For the text-containing cell, return its midpoint in [x, y] coordinate format. 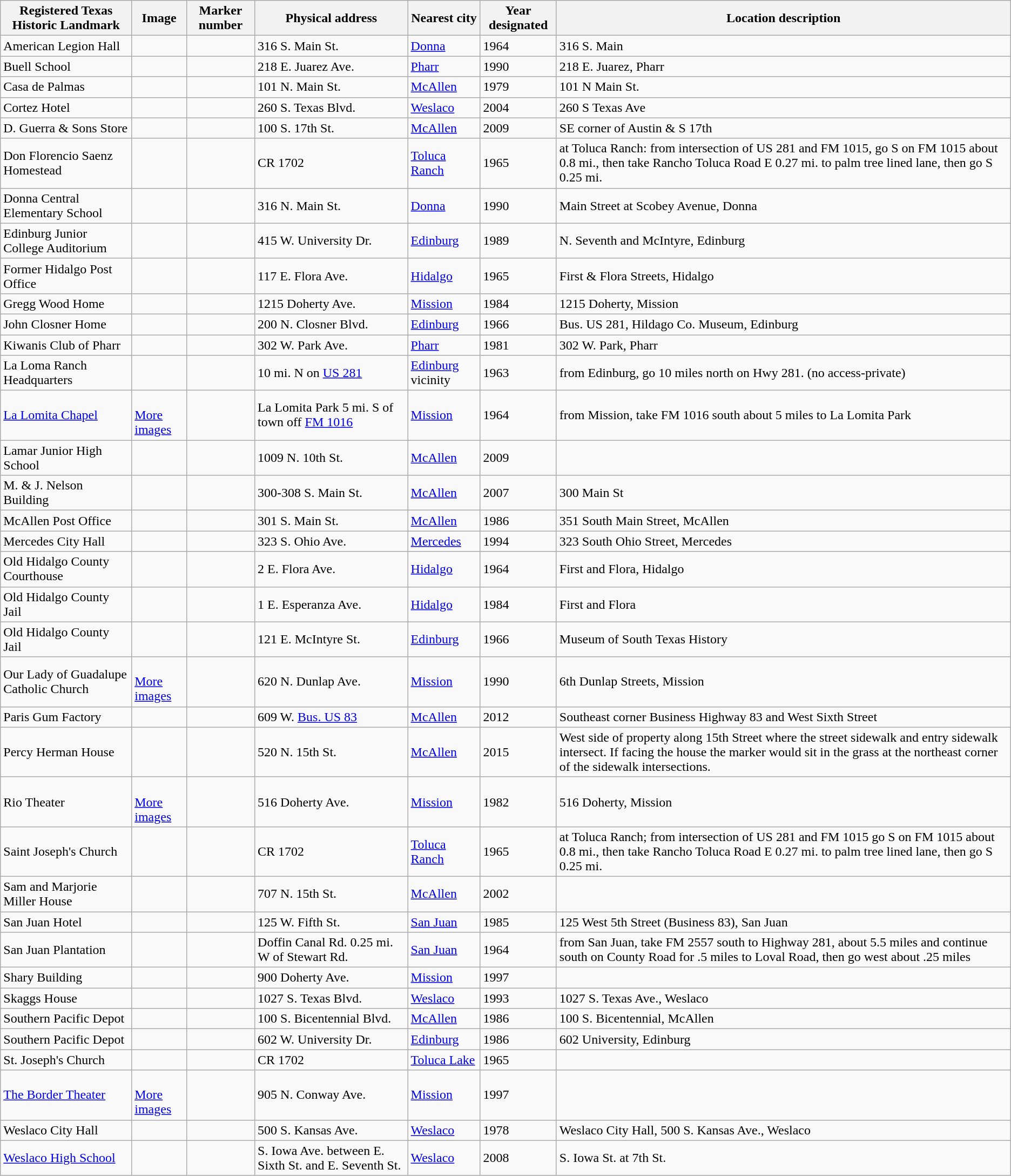
Doffin Canal Rd. 0.25 mi. W of Stewart Rd. [332, 950]
300-308 S. Main St. [332, 493]
1981 [518, 345]
Shary Building [66, 978]
100 S. Bicentennial Blvd. [332, 1019]
6th Dunlap Streets, Mission [783, 682]
1215 Doherty, Mission [783, 304]
San Juan Plantation [66, 950]
Image [159, 18]
Our Lady of Guadalupe Catholic Church [66, 682]
First & Flora Streets, Hidalgo [783, 275]
121 E. McIntyre St. [332, 640]
200 N. Closner Blvd. [332, 324]
S. Iowa St. at 7th St. [783, 1158]
300 Main St [783, 493]
100 S. Bicentennial, McAllen [783, 1019]
1982 [518, 802]
520 N. 15th St. [332, 752]
260 S Texas Ave [783, 107]
323 S. Ohio Ave. [332, 541]
N. Seventh and McIntyre, Edinburg [783, 241]
1027 S. Texas Blvd. [332, 998]
Paris Gum Factory [66, 717]
1 E. Esperanza Ave. [332, 604]
1985 [518, 922]
905 N. Conway Ave. [332, 1095]
St. Joseph's Church [66, 1060]
602 University, Edinburg [783, 1039]
500 S. Kansas Ave. [332, 1130]
301 S. Main St. [332, 521]
516 Doherty, Mission [783, 802]
S. Iowa Ave. between E. Sixth St. and E. Seventh St. [332, 1158]
Southeast corner Business Highway 83 and West Sixth Street [783, 717]
218 E. Juarez, Pharr [783, 66]
10 mi. N on US 281 [332, 373]
516 Doherty Ave. [332, 802]
McAllen Post Office [66, 521]
Nearest city [444, 18]
117 E. Flora Ave. [332, 275]
Edinburg Junior College Auditorium [66, 241]
John Closner Home [66, 324]
Weslaco High School [66, 1158]
Mercedes [444, 541]
First and Flora, Hidalgo [783, 569]
Mercedes City Hall [66, 541]
Main Street at Scobey Avenue, Donna [783, 205]
2 E. Flora Ave. [332, 569]
Skaggs House [66, 998]
218 E. Juarez Ave. [332, 66]
Bus. US 281, Hildago Co. Museum, Edinburg [783, 324]
602 W. University Dr. [332, 1039]
1994 [518, 541]
Saint Joseph's Church [66, 851]
415 W. University Dr. [332, 241]
Weslaco City Hall, 500 S. Kansas Ave., Weslaco [783, 1130]
Registered Texas Historic Landmark [66, 18]
Rio Theater [66, 802]
302 W. Park, Pharr [783, 345]
Former Hidalgo Post Office [66, 275]
from Edinburg, go 10 miles north on Hwy 281. (no access-private) [783, 373]
707 N. 15th St. [332, 893]
2002 [518, 893]
2007 [518, 493]
2004 [518, 107]
125 W. Fifth St. [332, 922]
609 W. Bus. US 83 [332, 717]
First and Flora [783, 604]
Gregg Wood Home [66, 304]
101 N. Main St. [332, 87]
San Juan Hotel [66, 922]
Don Florencio Saenz Homestead [66, 163]
Marker number [221, 18]
M. & J. Nelson Building [66, 493]
Kiwanis Club of Pharr [66, 345]
1027 S. Texas Ave., Weslaco [783, 998]
Location description [783, 18]
Lamar Junior High School [66, 458]
Casa de Palmas [66, 87]
from Mission, take FM 1016 south about 5 miles to La Lomita Park [783, 415]
La Loma Ranch Headquarters [66, 373]
101 N Main St. [783, 87]
La Lomita Chapel [66, 415]
Percy Herman House [66, 752]
Cortez Hotel [66, 107]
SE corner of Austin & S 17th [783, 128]
620 N. Dunlap Ave. [332, 682]
1978 [518, 1130]
316 S. Main [783, 46]
2012 [518, 717]
316 S. Main St. [332, 46]
2015 [518, 752]
1993 [518, 998]
351 South Main Street, McAllen [783, 521]
Physical address [332, 18]
Donna Central Elementary School [66, 205]
La Lomita Park 5 mi. S of town off FM 1016 [332, 415]
316 N. Main St. [332, 205]
100 S. 17th St. [332, 128]
1979 [518, 87]
Sam and Marjorie Miller House [66, 893]
Museum of South Texas History [783, 640]
1963 [518, 373]
302 W. Park Ave. [332, 345]
1989 [518, 241]
900 Doherty Ave. [332, 978]
Year designated [518, 18]
D. Guerra & Sons Store [66, 128]
323 South Ohio Street, Mercedes [783, 541]
Toluca Lake [444, 1060]
American Legion Hall [66, 46]
Old Hidalgo County Courthouse [66, 569]
1009 N. 10th St. [332, 458]
The Border Theater [66, 1095]
2008 [518, 1158]
Weslaco City Hall [66, 1130]
Buell School [66, 66]
Edinburg vicinity [444, 373]
260 S. Texas Blvd. [332, 107]
1215 Doherty Ave. [332, 304]
125 West 5th Street (Business 83), San Juan [783, 922]
